Detect which cell encompasses the target text, then output its (X, Y) center coordinate. 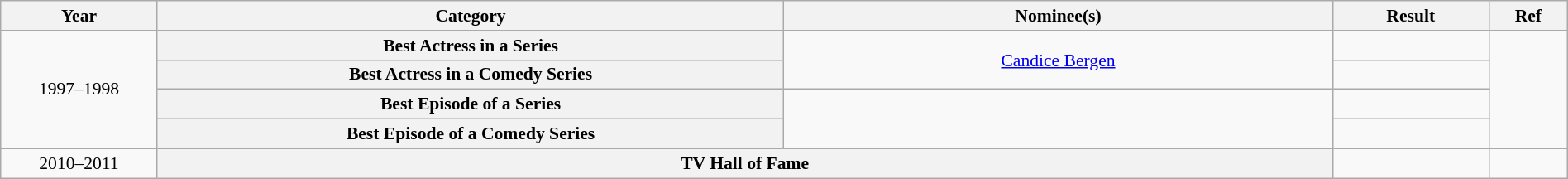
Nominee(s) (1059, 16)
2010–2011 (79, 163)
Best Episode of a Comedy Series (471, 134)
Category (471, 16)
Best Actress in a Series (471, 46)
1997–1998 (79, 89)
Ref (1528, 16)
Best Actress in a Comedy Series (471, 75)
Candice Bergen (1059, 60)
Result (1411, 16)
Year (79, 16)
Best Episode of a Series (471, 104)
TV Hall of Fame (744, 163)
